Locate the cell with the specified text and output its [X, Y] center coordinate. 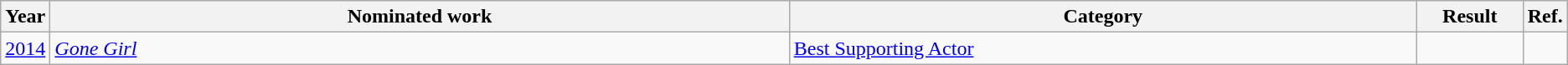
Year [25, 17]
Nominated work [420, 17]
Category [1102, 17]
Gone Girl [420, 48]
2014 [25, 48]
Result [1469, 17]
Best Supporting Actor [1102, 48]
Ref. [1545, 17]
